Extract the (X, Y) coordinate from the center of the cell holding the provided text.  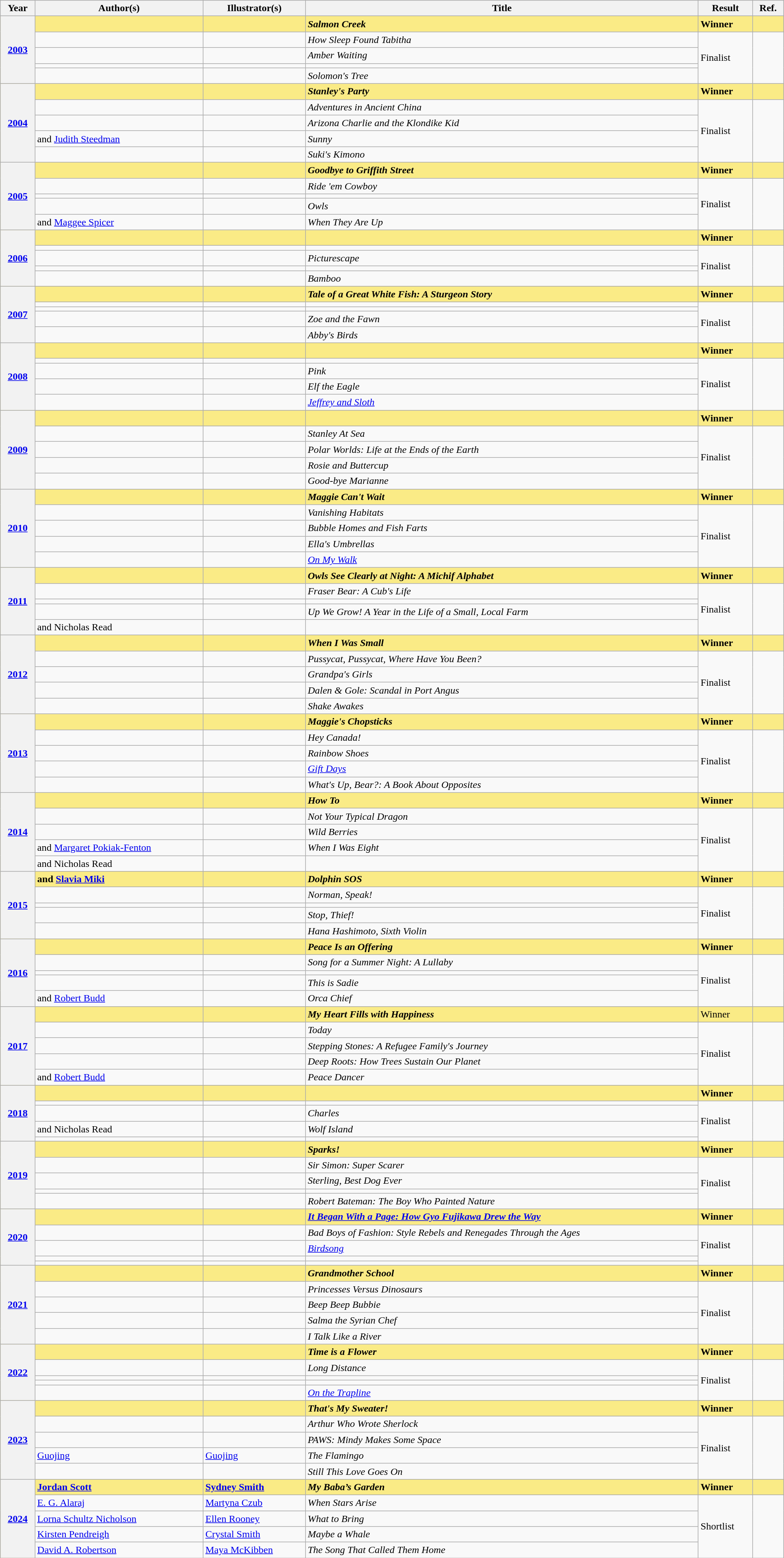
2007 (18, 314)
Wild Berries (502, 832)
Fraser Bear: A Cub's Life (502, 591)
Suki's Kimono (502, 154)
Grandpa's Girls (502, 675)
Arthur Who Wrote Sherlock (502, 1424)
Song for a Summer Night: A Lullaby (502, 962)
I Talk Like a River (502, 1336)
and Margaret Pokiak-Fenton (119, 847)
When Stars Arise (502, 1503)
Pussycat, Pussycat, Where Have You Been? (502, 659)
Abby's Birds (502, 335)
Sir Simon: Super Scarer (502, 1165)
This is Sadie (502, 983)
Zoe and the Fawn (502, 319)
Rosie and Buttercup (502, 465)
Kirsten Pendreigh (119, 1534)
Ella's Umbrellas (502, 544)
Grandmother School (502, 1273)
Arizona Charlie and the Klondike Kid (502, 123)
How Sleep Found Tabitha (502, 40)
2010 (18, 528)
The Song That Called Them Home (502, 1550)
Beep Beep Bubbie (502, 1305)
2017 (18, 1046)
Tale of a Great White Fish: A Sturgeon Story (502, 294)
Illustrator(s) (254, 8)
Dalen & Gole: Scandal in Port Angus (502, 690)
Hana Hashimoto, Sixth Violin (502, 931)
2013 (18, 753)
2005 (18, 196)
Salma the Syrian Chef (502, 1321)
The Flamingo (502, 1455)
Amber Waiting (502, 55)
Picturescape (502, 258)
Peace Dancer (502, 1077)
That's My Sweater! (502, 1408)
2015 (18, 905)
Not Your Typical Dragon (502, 816)
Maybe a Whale (502, 1534)
Owls See Clearly at Night: A Michif Alphabet (502, 575)
Deep Roots: How Trees Sustain Our Planet (502, 1061)
Ref. (768, 8)
Sydney Smith (254, 1487)
Long Distance (502, 1368)
Rainbow Shoes (502, 753)
David A. Robertson (119, 1550)
Polar Worlds: Life at the Ends of the Earth (502, 450)
2006 (18, 258)
2008 (18, 376)
How To (502, 800)
When I Was Small (502, 643)
Sterling, Best Dog Ever (502, 1181)
Shake Awakes (502, 706)
Maggie's Chopsticks (502, 722)
Gift Days (502, 769)
My Baba’s Garden (502, 1487)
Title (502, 8)
What to Bring (502, 1518)
It Began With a Page: How Gyo Fujikawa Drew the Way (502, 1217)
Norman, Speak! (502, 895)
Up We Grow! A Year in the Life of a Small, Local Farm (502, 612)
Time is a Flower (502, 1352)
2004 (18, 123)
When I Was Eight (502, 847)
Robert Bateman: The Boy Who Painted Nature (502, 1201)
Goodbye to Griffith Street (502, 170)
Vanishing Habitats (502, 512)
Stop, Thief! (502, 915)
Elf the Eagle (502, 387)
Martyna Czub (254, 1503)
2024 (18, 1518)
Owls (502, 206)
2020 (18, 1237)
2021 (18, 1304)
2009 (18, 450)
On My Walk (502, 560)
Wolf Island (502, 1129)
Dolphin SOS (502, 879)
Stanley At Sea (502, 434)
When They Are Up (502, 222)
What's Up, Bear?: A Book About Opposites (502, 785)
Salmon Creek (502, 24)
2022 (18, 1372)
Bamboo (502, 278)
Good-bye Marianne (502, 481)
2016 (18, 973)
2012 (18, 675)
Stepping Stones: A Refugee Family's Journey (502, 1046)
Solomon's Tree (502, 76)
Author(s) (119, 8)
2018 (18, 1113)
Hey Canada! (502, 737)
Pink (502, 371)
Jeffrey and Sloth (502, 402)
Birdsong (502, 1248)
On the Trapline (502, 1393)
and Slavia Miki (119, 879)
Peace Is an Offering (502, 947)
2003 (18, 50)
E. G. Alaraj (119, 1503)
Charles (502, 1113)
Ride 'em Cowboy (502, 186)
2019 (18, 1175)
Result (725, 8)
and Maggee Spicer (119, 222)
Maya McKibben (254, 1550)
Shortlist (725, 1526)
Jordan Scott (119, 1487)
Sunny (502, 139)
PAWS: Mindy Makes Some Space (502, 1440)
Stanley's Party (502, 91)
Orca Chief (502, 998)
My Heart Fills with Happiness (502, 1014)
2011 (18, 601)
Crystal Smith (254, 1534)
Ellen Rooney (254, 1518)
Still This Love Goes On (502, 1471)
Sparks! (502, 1149)
Princesses Versus Dinosaurs (502, 1289)
Lorna Schultz Nicholson (119, 1518)
Bubble Homes and Fish Farts (502, 528)
2023 (18, 1440)
Adventures in Ancient China (502, 107)
and Judith Steedman (119, 139)
Year (18, 8)
Bad Boys of Fashion: Style Rebels and Renegades Through the Ages (502, 1233)
Maggie Can't Wait (502, 497)
Today (502, 1030)
2014 (18, 832)
